Capture the cell that displays the provided text and extract its (X, Y) central coordinate. 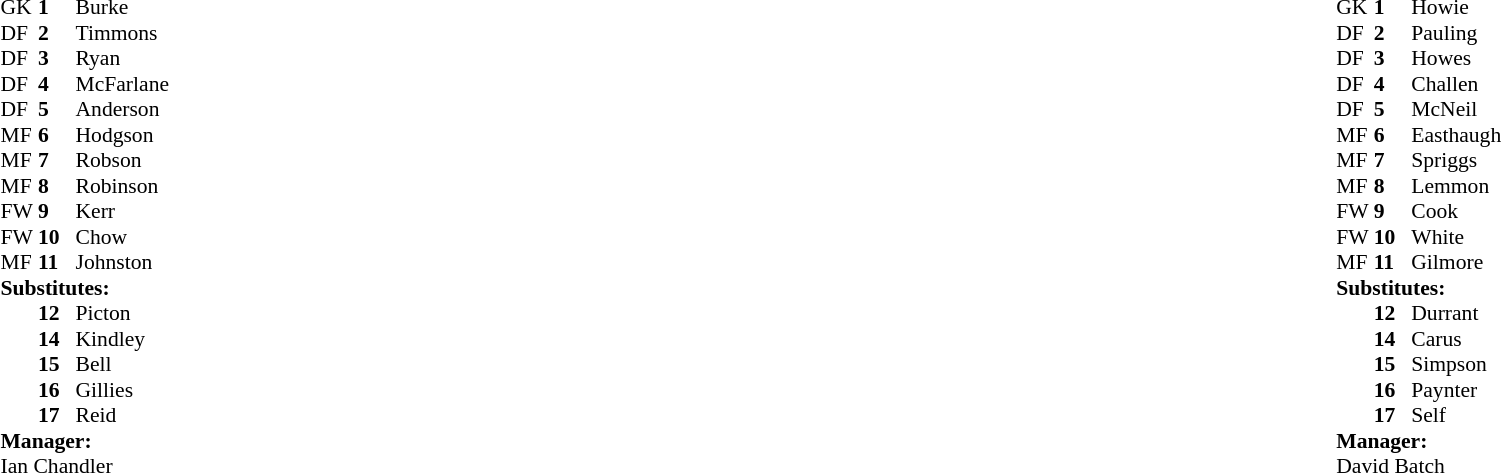
Johnston (123, 263)
Ryan (123, 59)
Robson (123, 161)
Bell (123, 365)
Kerr (123, 211)
Picton (123, 313)
Simpson (1456, 365)
Cook (1456, 211)
Easthaugh (1456, 135)
Paynter (1456, 390)
Gilmore (1456, 263)
McFarlane (123, 84)
Reid (123, 415)
Anderson (123, 109)
Self (1456, 415)
Chow (123, 237)
Pauling (1456, 33)
Kindley (123, 339)
McNeil (1456, 109)
Hodgson (123, 135)
Gillies (123, 390)
White (1456, 237)
Spriggs (1456, 161)
Carus (1456, 339)
Challen (1456, 84)
Durrant (1456, 313)
Robinson (123, 186)
Howes (1456, 59)
Lemmon (1456, 186)
Timmons (123, 33)
